Capture the cell that displays the provided text and extract its (X, Y) central coordinate. 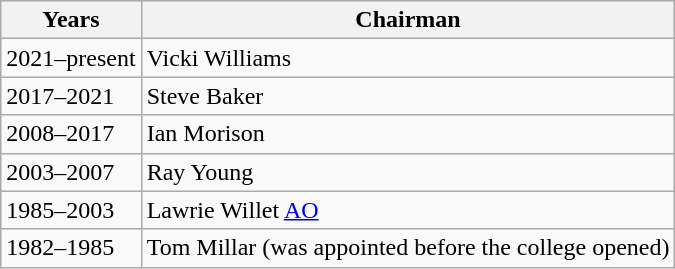
1982–1985 (71, 248)
Lawrie Willet AO (408, 210)
2021–present (71, 58)
2017–2021 (71, 96)
1985–2003 (71, 210)
2003–2007 (71, 172)
Ian Morison (408, 134)
Tom Millar (was appointed before the college opened) (408, 248)
Vicki Williams (408, 58)
Years (71, 20)
Steve Baker (408, 96)
Ray Young (408, 172)
Chairman (408, 20)
2008–2017 (71, 134)
